Return (X, Y) of the center of cell containing provided text 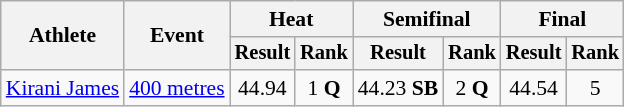
Kirani James (62, 88)
44.54 (534, 88)
2 Q (472, 88)
Athlete (62, 36)
400 metres (176, 88)
Event (176, 36)
Final (562, 19)
5 (595, 88)
44.94 (263, 88)
Heat (292, 19)
Semifinal (427, 19)
1 Q (324, 88)
44.23 SB (398, 88)
